Search for the cell housing the specified text and yield its [X, Y] center coordinate. 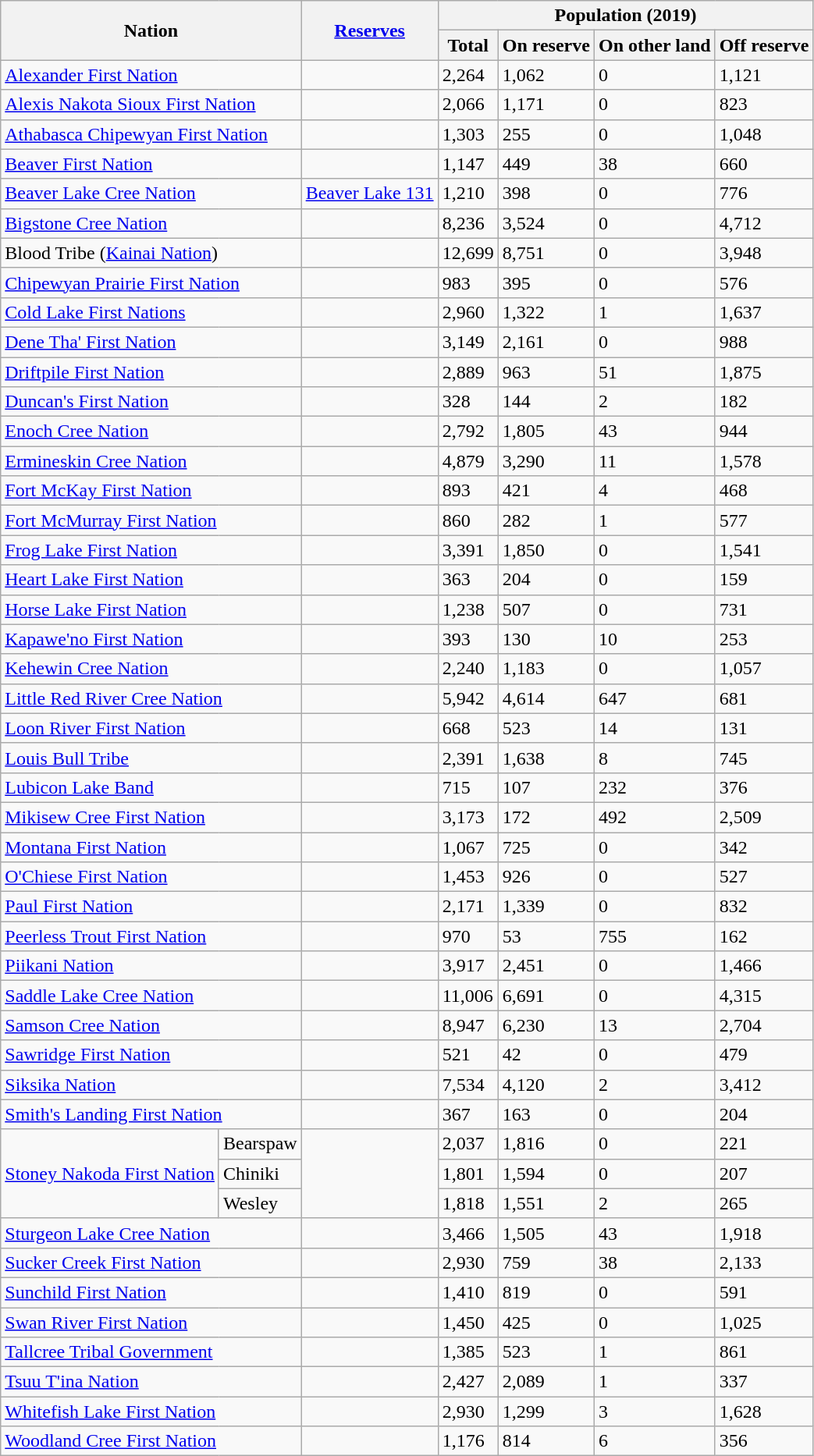
3,948 [764, 253]
823 [764, 105]
1,850 [546, 550]
1,505 [546, 1233]
Paul First Nation [151, 907]
337 [764, 1382]
4,315 [764, 996]
363 [468, 580]
1,541 [764, 550]
1,062 [546, 75]
2,161 [546, 342]
8 [654, 758]
398 [546, 194]
Reserves [370, 30]
Enoch Cree Nation [151, 431]
1,238 [468, 609]
Loon River First Nation [151, 728]
647 [654, 698]
2,171 [468, 907]
1,450 [468, 1323]
Woodland Cree First Nation [151, 1441]
1,121 [764, 75]
8,947 [468, 1025]
3,290 [546, 461]
2,391 [468, 758]
1,025 [764, 1323]
Dene Tha' First Nation [151, 342]
1,385 [468, 1352]
1,628 [764, 1412]
3,466 [468, 1233]
1,818 [468, 1203]
2,509 [764, 817]
1,303 [468, 134]
12,699 [468, 253]
577 [764, 520]
Mikisew Cree First Nation [151, 817]
159 [764, 580]
449 [546, 164]
3,391 [468, 550]
282 [546, 520]
2,037 [468, 1144]
3,173 [468, 817]
255 [546, 134]
Peerless Trout First Nation [151, 936]
172 [546, 817]
2,089 [546, 1382]
3,524 [546, 223]
1,816 [546, 1144]
131 [764, 728]
Louis Bull Tribe [151, 758]
Off reserve [764, 45]
576 [764, 282]
1,210 [468, 194]
11,006 [468, 996]
5,942 [468, 698]
Saddle Lake Cree Nation [151, 996]
42 [546, 1055]
4,614 [546, 698]
860 [468, 520]
O'Chiese First Nation [151, 877]
507 [546, 609]
232 [654, 787]
Driftpile First Nation [151, 372]
1,578 [764, 461]
926 [546, 877]
Total [468, 45]
Lubicon Lake Band [151, 787]
Blood Tribe (Kainai Nation) [151, 253]
861 [764, 1352]
367 [468, 1114]
1,057 [764, 669]
527 [764, 877]
1,183 [546, 669]
819 [546, 1292]
4,879 [468, 461]
425 [546, 1323]
3,917 [468, 966]
731 [764, 609]
Population (2019) [626, 16]
Kehewin Cree Nation [151, 669]
Tsuu T'ina Nation [151, 1382]
11 [654, 461]
221 [764, 1144]
1,067 [468, 847]
832 [764, 907]
1,918 [764, 1233]
53 [546, 936]
668 [468, 728]
2,427 [468, 1382]
970 [468, 936]
745 [764, 758]
Little Red River Cree Nation [151, 698]
715 [468, 787]
163 [546, 1114]
8,236 [468, 223]
759 [546, 1262]
2,133 [764, 1262]
1,410 [468, 1292]
988 [764, 342]
Kapawe'no First Nation [151, 639]
591 [764, 1292]
On reserve [546, 45]
Samson Cree Nation [151, 1025]
Frog Lake First Nation [151, 550]
6,691 [546, 996]
944 [764, 431]
1,638 [546, 758]
328 [468, 402]
Whitefish Lake First Nation [151, 1412]
6 [654, 1441]
1,339 [546, 907]
814 [546, 1441]
107 [546, 787]
162 [764, 936]
2,792 [468, 431]
Stoney Nakoda First Nation [110, 1174]
13 [654, 1025]
1,322 [546, 312]
On other land [654, 45]
755 [654, 936]
Duncan's First Nation [151, 402]
1,171 [546, 105]
Chipewyan Prairie First Nation [151, 282]
182 [764, 402]
421 [546, 491]
144 [546, 402]
1,805 [546, 431]
1,875 [764, 372]
1,801 [468, 1174]
Bigstone Cree Nation [151, 223]
660 [764, 164]
983 [468, 282]
Beaver Lake 131 [370, 194]
1,466 [764, 966]
492 [654, 817]
479 [764, 1055]
Athabasca Chipewyan First Nation [151, 134]
4,712 [764, 223]
Heart Lake First Nation [151, 580]
Alexander First Nation [151, 75]
2,240 [468, 669]
Sawridge First Nation [151, 1055]
1,594 [546, 1174]
Horse Lake First Nation [151, 609]
Chiniki [260, 1174]
207 [764, 1174]
4,120 [546, 1085]
2,264 [468, 75]
Sturgeon Lake Cree Nation [151, 1233]
3,412 [764, 1085]
Sunchild First Nation [151, 1292]
681 [764, 698]
2,960 [468, 312]
1,176 [468, 1441]
Nation [151, 30]
2,889 [468, 372]
Sucker Creek First Nation [151, 1262]
6,230 [546, 1025]
7,534 [468, 1085]
2,451 [546, 966]
Ermineskin Cree Nation [151, 461]
Piikani Nation [151, 966]
Alexis Nakota Sioux First Nation [151, 105]
3 [654, 1412]
468 [764, 491]
393 [468, 639]
521 [468, 1055]
2,066 [468, 105]
Fort McMurray First Nation [151, 520]
Beaver Lake Cree Nation [151, 194]
Wesley [260, 1203]
376 [764, 787]
1,147 [468, 164]
356 [764, 1441]
Cold Lake First Nations [151, 312]
342 [764, 847]
10 [654, 639]
3,149 [468, 342]
51 [654, 372]
Bearspaw [260, 1144]
Montana First Nation [151, 847]
893 [468, 491]
776 [764, 194]
1,299 [546, 1412]
395 [546, 282]
1,453 [468, 877]
4 [654, 491]
14 [654, 728]
Siksika Nation [151, 1085]
Tallcree Tribal Government [151, 1352]
130 [546, 639]
Fort McKay First Nation [151, 491]
1,637 [764, 312]
Swan River First Nation [151, 1323]
1,048 [764, 134]
8,751 [546, 253]
Beaver First Nation [151, 164]
2,704 [764, 1025]
1,551 [546, 1203]
Smith's Landing First Nation [151, 1114]
253 [764, 639]
265 [764, 1203]
963 [546, 372]
725 [546, 847]
